Capture the cell that displays the provided text and extract its (x, y) central coordinate. 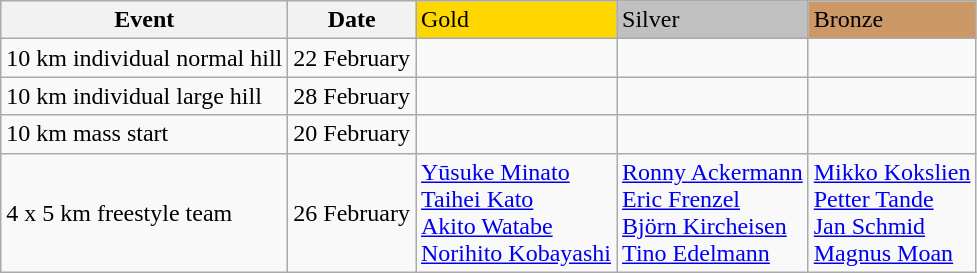
Silver (713, 20)
Gold (516, 20)
28 February (352, 96)
10 km individual normal hill (144, 58)
Date (352, 20)
10 km individual large hill (144, 96)
Yūsuke MinatoTaihei KatoAkito WatabeNorihito Kobayashi (516, 212)
Mikko KokslienPetter TandeJan SchmidMagnus Moan (892, 212)
Bronze (892, 20)
20 February (352, 134)
4 x 5 km freestyle team (144, 212)
22 February (352, 58)
Ronny AckermannEric FrenzelBjörn KircheisenTino Edelmann (713, 212)
10 km mass start (144, 134)
Event (144, 20)
26 February (352, 212)
